Locate the cell with the specified text and output its [x, y] center coordinate. 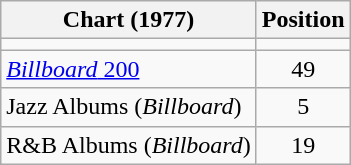
5 [303, 107]
19 [303, 145]
R&B Albums (Billboard) [129, 145]
Position [303, 20]
Jazz Albums (Billboard) [129, 107]
Chart (1977) [129, 20]
Billboard 200 [129, 69]
49 [303, 69]
